Locate the cell with the specified text and output its [X, Y] center coordinate. 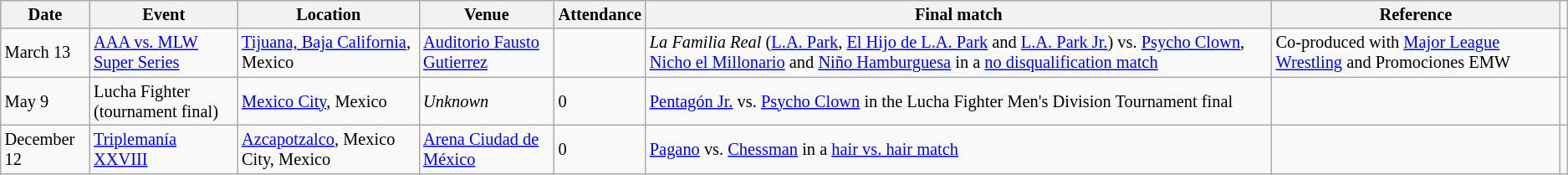
Azcapotzalco, Mexico City, Mexico [328, 149]
Pagano vs. Chessman in a hair vs. hair match [958, 149]
Venue [487, 14]
December 12 [45, 149]
Event [164, 14]
Reference [1417, 14]
May 9 [45, 101]
Auditorio Fausto Gutierrez [487, 53]
March 13 [45, 53]
Date [45, 14]
Arena Ciudad de México [487, 149]
Unknown [487, 101]
Mexico City, Mexico [328, 101]
AAA vs. MLW Super Series [164, 53]
Attendance [600, 14]
Triplemanía XXVIII [164, 149]
Pentagón Jr. vs. Psycho Clown in the Lucha Fighter Men's Division Tournament final [958, 101]
Co-produced with Major League Wrestling and Promociones EMW [1417, 53]
Tijuana, Baja California, Mexico [328, 53]
Final match [958, 14]
Location [328, 14]
Lucha Fighter(tournament final) [164, 101]
